Determine the (x, y) coordinate at the center of the cell enclosing the given text.  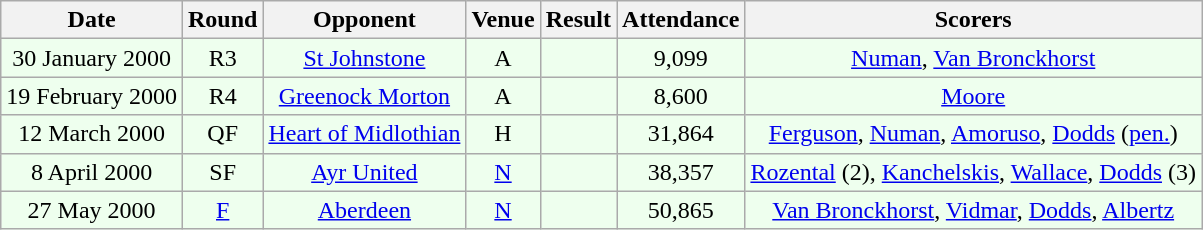
Round (222, 20)
Moore (974, 96)
Ayr United (364, 172)
Scorers (974, 20)
Result (578, 20)
R4 (222, 96)
F (222, 210)
31,864 (681, 134)
Ferguson, Numan, Amoruso, Dodds (pen.) (974, 134)
8,600 (681, 96)
27 May 2000 (92, 210)
Rozental (2), Kanchelskis, Wallace, Dodds (3) (974, 172)
Numan, Van Bronckhorst (974, 58)
Venue (503, 20)
12 March 2000 (92, 134)
Date (92, 20)
R3 (222, 58)
Aberdeen (364, 210)
9,099 (681, 58)
50,865 (681, 210)
Attendance (681, 20)
Van Bronckhorst, Vidmar, Dodds, Albertz (974, 210)
30 January 2000 (92, 58)
8 April 2000 (92, 172)
H (503, 134)
38,357 (681, 172)
Opponent (364, 20)
QF (222, 134)
St Johnstone (364, 58)
SF (222, 172)
Heart of Midlothian (364, 134)
19 February 2000 (92, 96)
Greenock Morton (364, 96)
